Return the [X, Y] coordinate for the center point of the cell that contains the specified text.  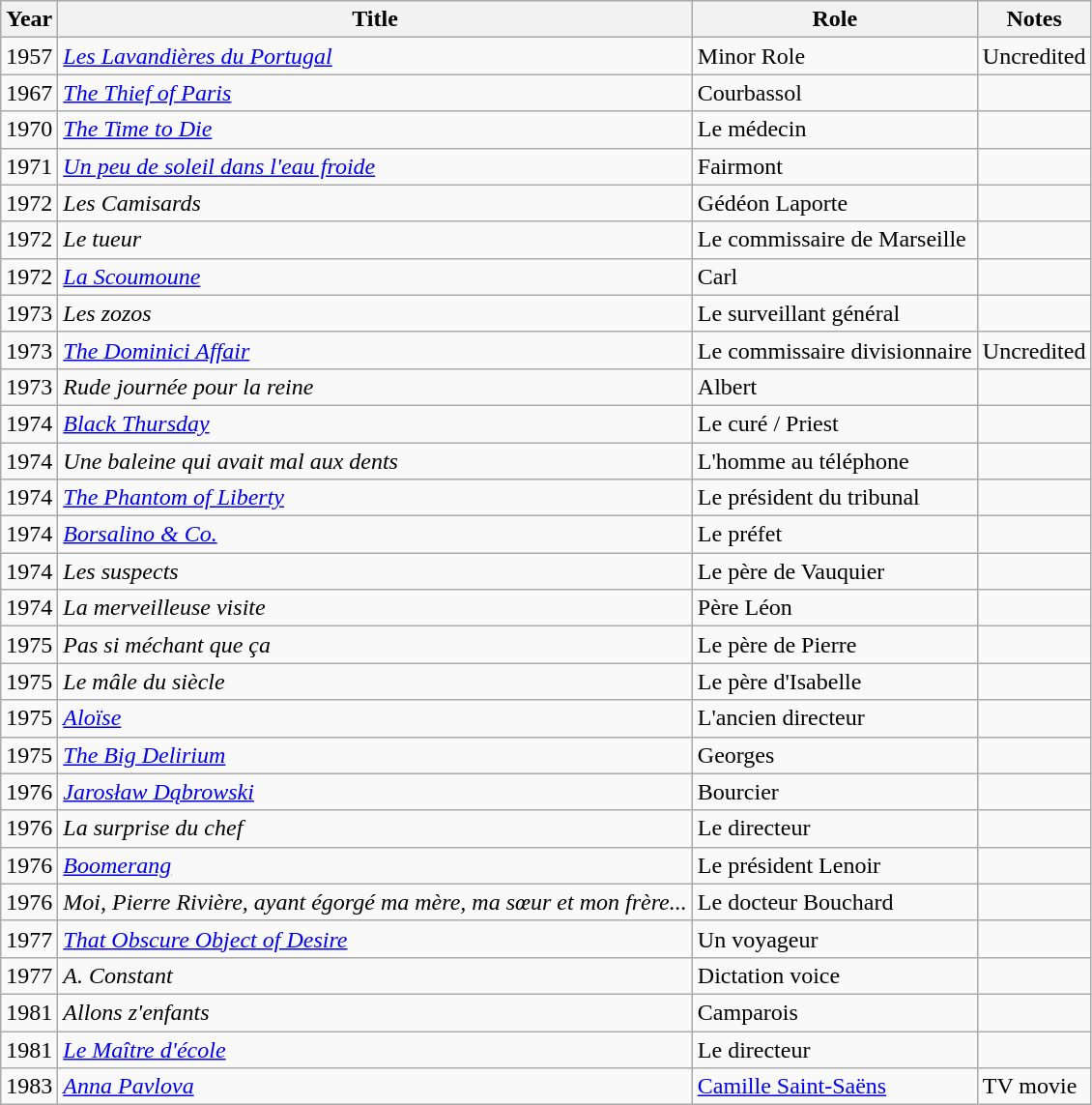
Gédéon Laporte [835, 203]
Le père de Vauquier [835, 571]
The Dominici Affair [375, 350]
La Scoumoune [375, 276]
Georges [835, 755]
The Phantom of Liberty [375, 498]
Les Lavandières du Portugal [375, 56]
Un peu de soleil dans l'eau froide [375, 166]
Carl [835, 276]
Le curé / Priest [835, 423]
TV movie [1034, 1087]
Borsalino & Co. [375, 535]
The Big Delirium [375, 755]
Le tueur [375, 240]
Le médecin [835, 130]
Title [375, 19]
Camille Saint-Saëns [835, 1087]
Le commissaire de Marseille [835, 240]
Boomerang [375, 865]
Les suspects [375, 571]
L'homme au téléphone [835, 461]
1971 [29, 166]
Une baleine qui avait mal aux dents [375, 461]
Les Camisards [375, 203]
Camparois [835, 1012]
Fairmont [835, 166]
Pas si méchant que ça [375, 645]
Black Thursday [375, 423]
That Obscure Object of Desire [375, 939]
Notes [1034, 19]
Le préfet [835, 535]
A. Constant [375, 975]
Un voyageur [835, 939]
The Thief of Paris [375, 93]
Anna Pavlova [375, 1087]
Le père de Pierre [835, 645]
1970 [29, 130]
Moi, Pierre Rivière, ayant égorgé ma mère, ma sœur et mon frère... [375, 902]
Les zozos [375, 313]
Albert [835, 387]
Le mâle du siècle [375, 682]
Le Maître d'école [375, 1049]
Le président du tribunal [835, 498]
Bourcier [835, 792]
Le commissaire divisionnaire [835, 350]
Rude journée pour la reine [375, 387]
Year [29, 19]
Le docteur Bouchard [835, 902]
La surprise du chef [375, 829]
Minor Role [835, 56]
1957 [29, 56]
Le surveillant général [835, 313]
Le père d'Isabelle [835, 682]
Allons z'enfants [375, 1012]
Le président Lenoir [835, 865]
Dictation voice [835, 975]
Courbassol [835, 93]
L'ancien directeur [835, 718]
Role [835, 19]
Jarosław Dąbrowski [375, 792]
Aloïse [375, 718]
1967 [29, 93]
1983 [29, 1087]
La merveilleuse visite [375, 608]
Père Léon [835, 608]
The Time to Die [375, 130]
